Capture the cell that displays the provided text and extract its [x, y] central coordinate. 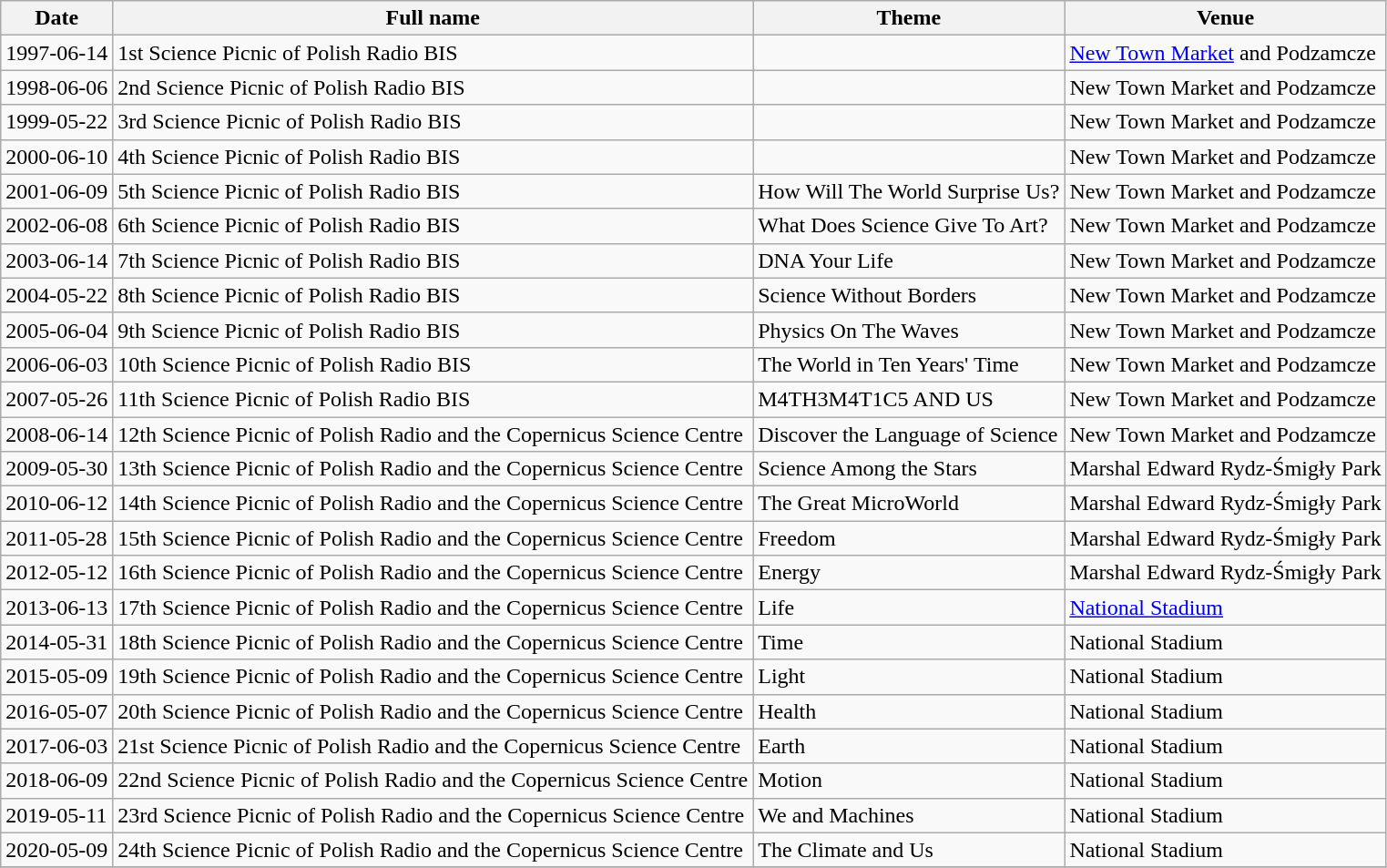
2005-06-04 [56, 330]
1998-06-06 [56, 87]
6th Science Picnic of Polish Radio BIS [433, 226]
M4TH3M4T1C5 AND US [909, 399]
Life [909, 608]
2012-05-12 [56, 573]
2014-05-31 [56, 642]
7th Science Picnic of Polish Radio BIS [433, 260]
DNA Your Life [909, 260]
12th Science Picnic of Polish Radio and the Copernicus Science Centre [433, 434]
2001-06-09 [56, 191]
23rd Science Picnic of Polish Radio and the Copernicus Science Centre [433, 815]
16th Science Picnic of Polish Radio and the Copernicus Science Centre [433, 573]
17th Science Picnic of Polish Radio and the Copernicus Science Centre [433, 608]
2015-05-09 [56, 677]
2013-06-13 [56, 608]
4th Science Picnic of Polish Radio BIS [433, 157]
20th Science Picnic of Polish Radio and the Copernicus Science Centre [433, 711]
The World in Ten Years' Time [909, 364]
What Does Science Give To Art? [909, 226]
1997-06-14 [56, 53]
22nd Science Picnic of Polish Radio and the Copernicus Science Centre [433, 781]
11th Science Picnic of Polish Radio BIS [433, 399]
9th Science Picnic of Polish Radio BIS [433, 330]
Energy [909, 573]
18th Science Picnic of Polish Radio and the Copernicus Science Centre [433, 642]
3rd Science Picnic of Polish Radio BIS [433, 122]
15th Science Picnic of Polish Radio and the Copernicus Science Centre [433, 538]
Health [909, 711]
1999-05-22 [56, 122]
Earth [909, 746]
Full name [433, 18]
2016-05-07 [56, 711]
2nd Science Picnic of Polish Radio BIS [433, 87]
Venue [1226, 18]
8th Science Picnic of Polish Radio BIS [433, 295]
Physics On The Waves [909, 330]
2019-05-11 [56, 815]
Discover the Language of Science [909, 434]
13th Science Picnic of Polish Radio and the Copernicus Science Centre [433, 469]
The Great MicroWorld [909, 504]
19th Science Picnic of Polish Radio and the Copernicus Science Centre [433, 677]
Date [56, 18]
Freedom [909, 538]
10th Science Picnic of Polish Radio BIS [433, 364]
2018-06-09 [56, 781]
2000-06-10 [56, 157]
21st Science Picnic of Polish Radio and the Copernicus Science Centre [433, 746]
Theme [909, 18]
2011-05-28 [56, 538]
24th Science Picnic of Polish Radio and the Copernicus Science Centre [433, 850]
Light [909, 677]
1st Science Picnic of Polish Radio BIS [433, 53]
2010-06-12 [56, 504]
We and Machines [909, 815]
Time [909, 642]
2004-05-22 [56, 295]
Science Among the Stars [909, 469]
Motion [909, 781]
2006-06-03 [56, 364]
2003-06-14 [56, 260]
2009-05-30 [56, 469]
2008-06-14 [56, 434]
2002-06-08 [56, 226]
The Climate and Us [909, 850]
5th Science Picnic of Polish Radio BIS [433, 191]
14th Science Picnic of Polish Radio and the Copernicus Science Centre [433, 504]
2007-05-26 [56, 399]
2020-05-09 [56, 850]
How Will The World Surprise Us? [909, 191]
2017-06-03 [56, 746]
Science Without Borders [909, 295]
